For the text-containing cell, return its midpoint in [x, y] coordinate format. 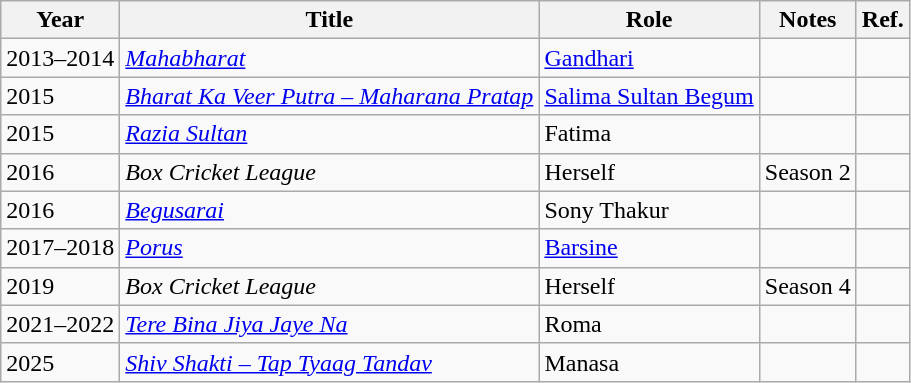
2017–2018 [60, 248]
Bharat Ka Veer Putra – Maharana Pratap [330, 96]
Begusarai [330, 210]
Manasa [649, 362]
Role [649, 20]
Year [60, 20]
Ref. [882, 20]
Shiv Shakti – Tap Tyaag Tandav [330, 362]
Gandhari [649, 58]
Title [330, 20]
Sony Thakur [649, 210]
2025 [60, 362]
Salima Sultan Begum [649, 96]
2019 [60, 286]
2013–2014 [60, 58]
Season 2 [808, 172]
Roma [649, 324]
Razia Sultan [330, 134]
Notes [808, 20]
Porus [330, 248]
Fatima [649, 134]
Barsine [649, 248]
Tere Bina Jiya Jaye Na [330, 324]
2021–2022 [60, 324]
Season 4 [808, 286]
Mahabharat [330, 58]
